Return the (X, Y) coordinate for the center point of the cell that contains the specified text.  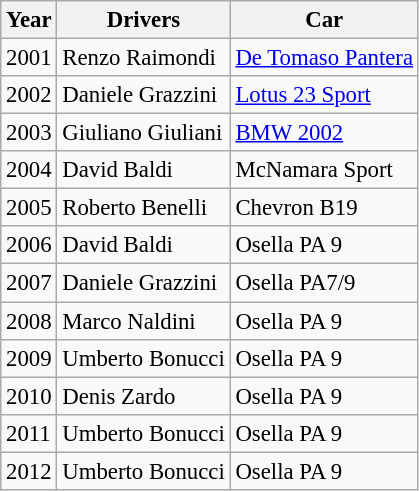
Renzo Raimondi (144, 58)
2001 (29, 58)
Year (29, 20)
Car (324, 20)
Denis Zardo (144, 396)
2009 (29, 358)
2003 (29, 133)
2006 (29, 245)
Osella PA7/9 (324, 283)
De Tomaso Pantera (324, 58)
2004 (29, 170)
2002 (29, 95)
2012 (29, 471)
Marco Naldini (144, 321)
2005 (29, 208)
McNamara Sport (324, 170)
Drivers (144, 20)
2008 (29, 321)
Roberto Benelli (144, 208)
2007 (29, 283)
Giuliano Giuliani (144, 133)
Lotus 23 Sport (324, 95)
BMW 2002 (324, 133)
2010 (29, 396)
2011 (29, 433)
Chevron B19 (324, 208)
